Capture the cell that displays the provided text and extract its (X, Y) central coordinate. 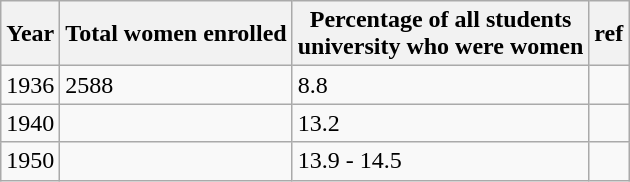
Percentage of all studentsuniversity who were women (440, 34)
2588 (176, 85)
1940 (30, 123)
Total women enrolled (176, 34)
ref (609, 34)
Year (30, 34)
13.9 - 14.5 (440, 161)
8.8 (440, 85)
1950 (30, 161)
1936 (30, 85)
13.2 (440, 123)
